Pinpoint the cell where the given text exists, returning its (x, y) midpoint coordinate. 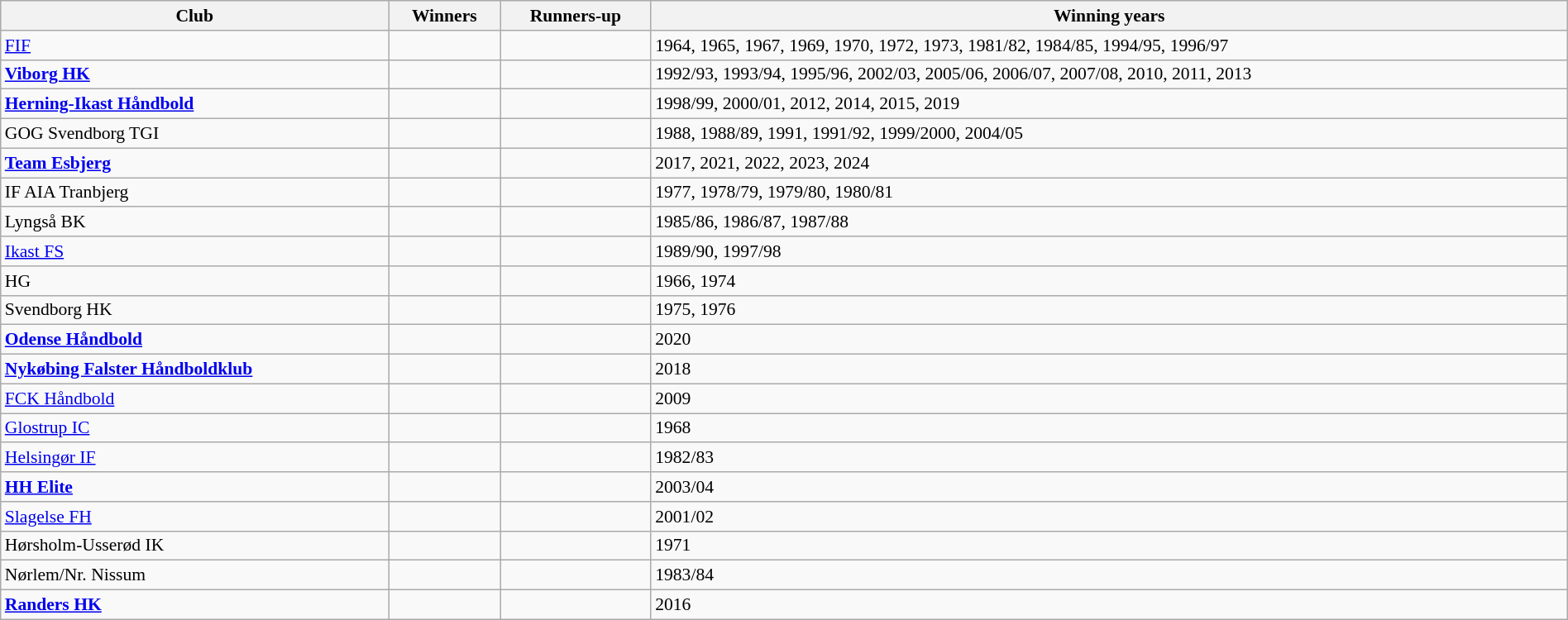
HH Elite (195, 487)
Lyngså BK (195, 222)
Helsingør IF (195, 458)
Glostrup IC (195, 428)
Runners-up (576, 16)
1985/86, 1986/87, 1987/88 (1109, 222)
Herning-Ikast Håndbold (195, 104)
2016 (1109, 605)
1983/84 (1109, 575)
Randers HK (195, 605)
2009 (1109, 398)
2018 (1109, 370)
Club (195, 16)
Team Esbjerg (195, 163)
1968 (1109, 428)
Nykøbing Falster Håndboldklub (195, 370)
1966, 1974 (1109, 281)
1989/90, 1997/98 (1109, 251)
Svendborg HK (195, 310)
Slagelse FH (195, 517)
Winners (445, 16)
1992/93, 1993/94, 1995/96, 2002/03, 2005/06, 2006/07, 2007/08, 2010, 2011, 2013 (1109, 74)
2001/02 (1109, 517)
2017, 2021, 2022, 2023, 2024 (1109, 163)
1977, 1978/79, 1979/80, 1980/81 (1109, 193)
Nørlem/Nr. Nissum (195, 575)
IF AIA Tranbjerg (195, 193)
Hørsholm-Usserød IK (195, 546)
FIF (195, 45)
1988, 1988/89, 1991, 1991/92, 1999/2000, 2004/05 (1109, 134)
1998/99, 2000/01, 2012, 2014, 2015, 2019 (1109, 104)
2020 (1109, 340)
Ikast FS (195, 251)
Odense Håndbold (195, 340)
HG (195, 281)
GOG Svendborg TGI (195, 134)
1971 (1109, 546)
1982/83 (1109, 458)
Viborg HK (195, 74)
2003/04 (1109, 487)
1975, 1976 (1109, 310)
1964, 1965, 1967, 1969, 1970, 1972, 1973, 1981/82, 1984/85, 1994/95, 1996/97 (1109, 45)
FCK Håndbold (195, 398)
Winning years (1109, 16)
